Detect which cell encompasses the target text, then output its [X, Y] center coordinate. 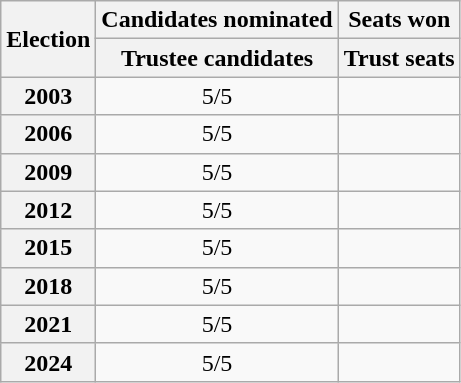
2012 [48, 210]
Trust seats [399, 58]
2015 [48, 248]
2006 [48, 134]
2024 [48, 362]
2018 [48, 286]
2021 [48, 324]
Candidates nominated [217, 20]
Seats won [399, 20]
2003 [48, 96]
Election [48, 39]
Trustee candidates [217, 58]
2009 [48, 172]
